For the text-containing cell, return its midpoint in (X, Y) coordinate format. 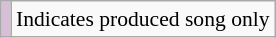
Indicates produced song only (143, 19)
